Capture the cell that displays the provided text and extract its (X, Y) central coordinate. 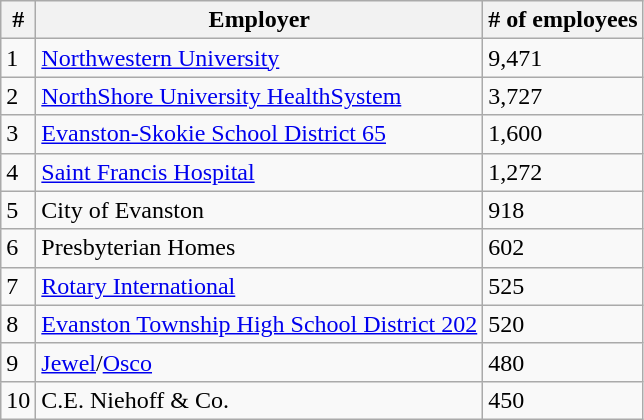
918 (563, 210)
Northwestern University (260, 58)
C.E. Niehoff & Co. (260, 400)
3 (18, 134)
1,272 (563, 172)
9 (18, 362)
Evanston Township High School District 202 (260, 324)
8 (18, 324)
450 (563, 400)
Presbyterian Homes (260, 248)
6 (18, 248)
10 (18, 400)
4 (18, 172)
7 (18, 286)
NorthShore University HealthSystem (260, 96)
Jewel/Osco (260, 362)
480 (563, 362)
5 (18, 210)
# of employees (563, 20)
Evanston-Skokie School District 65 (260, 134)
Saint Francis Hospital (260, 172)
1,600 (563, 134)
1 (18, 58)
9,471 (563, 58)
520 (563, 324)
2 (18, 96)
3,727 (563, 96)
Rotary International (260, 286)
# (18, 20)
Employer (260, 20)
City of Evanston (260, 210)
602 (563, 248)
525 (563, 286)
